Extract the (X, Y) coordinate from the center of the cell holding the provided text.  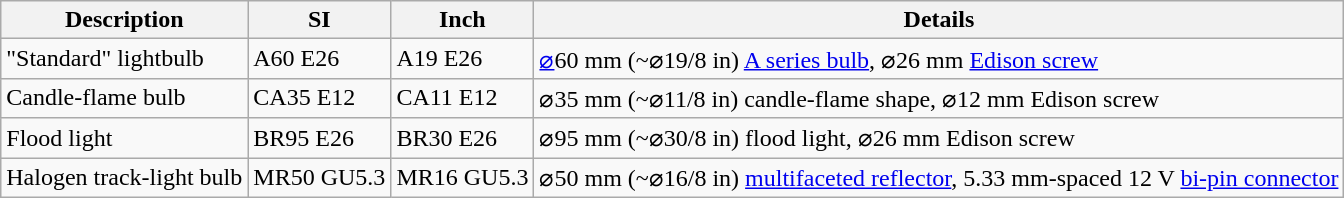
MR16 GU5.3 (462, 178)
"Standard" lightbulb (124, 59)
Details (939, 20)
SI (320, 20)
Halogen track-light bulb (124, 178)
⌀35 mm (~⌀11/8 in) candle-flame shape, ⌀12 mm Edison screw (939, 98)
⌀50 mm (~⌀16/8 in) multifaceted reflector, 5.33 mm-spaced 12 V bi-pin connector (939, 178)
BR95 E26 (320, 138)
⌀60 mm (~⌀19/8 in) A series bulb, ⌀26 mm Edison screw (939, 59)
CA35 E12 (320, 98)
Candle-flame bulb (124, 98)
CA11 E12 (462, 98)
Description (124, 20)
A19 E26 (462, 59)
Flood light (124, 138)
Inch (462, 20)
MR50 GU5.3 (320, 178)
⌀95 mm (~⌀30/8 in) flood light, ⌀26 mm Edison screw (939, 138)
BR30 E26 (462, 138)
A60 E26 (320, 59)
